Search for the cell housing the specified text and yield its [x, y] center coordinate. 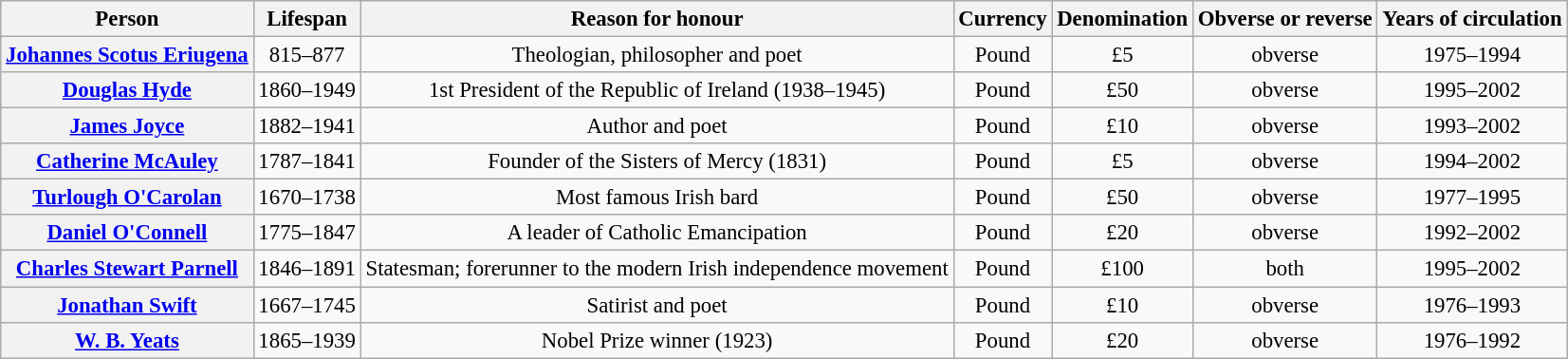
1670–1738 [307, 198]
Founder of the Sisters of Mercy (1831) [656, 161]
Most famous Irish bard [656, 198]
1846–1891 [307, 269]
both [1284, 269]
1882–1941 [307, 126]
1993–2002 [1472, 126]
1976–1993 [1472, 305]
1992–2002 [1472, 233]
Jonathan Swift [127, 305]
Statesman; forerunner to the modern Irish independence movement [656, 269]
1775–1847 [307, 233]
Reason for honour [656, 19]
1865–1939 [307, 340]
A leader of Catholic Emancipation [656, 233]
1667–1745 [307, 305]
1976–1992 [1472, 340]
815–877 [307, 55]
1977–1995 [1472, 198]
Johannes Scotus Eriugena [127, 55]
James Joyce [127, 126]
Satirist and poet [656, 305]
Years of circulation [1472, 19]
W. B. Yeats [127, 340]
Author and poet [656, 126]
Nobel Prize winner (1923) [656, 340]
Denomination [1123, 19]
Currency [1003, 19]
£100 [1123, 269]
Douglas Hyde [127, 90]
Lifespan [307, 19]
1st President of the Republic of Ireland (1938–1945) [656, 90]
Person [127, 19]
Theologian, philosopher and poet [656, 55]
Catherine McAuley [127, 161]
Daniel O'Connell [127, 233]
Turlough O'Carolan [127, 198]
1994–2002 [1472, 161]
1975–1994 [1472, 55]
1860–1949 [307, 90]
Charles Stewart Parnell [127, 269]
1787–1841 [307, 161]
Obverse or reverse [1284, 19]
